Locate the cell with the specified text and output its (x, y) center coordinate. 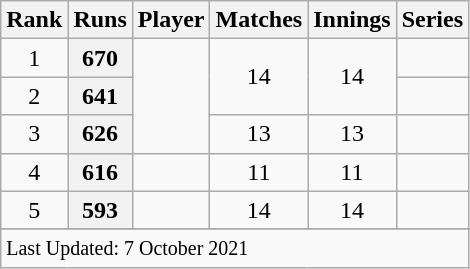
616 (100, 172)
Rank (34, 20)
Series (432, 20)
593 (100, 210)
4 (34, 172)
641 (100, 96)
5 (34, 210)
670 (100, 58)
3 (34, 134)
1 (34, 58)
Matches (259, 20)
2 (34, 96)
Innings (352, 20)
Last Updated: 7 October 2021 (235, 248)
Player (171, 20)
Runs (100, 20)
626 (100, 134)
